Return [x, y] of the center of cell containing provided text 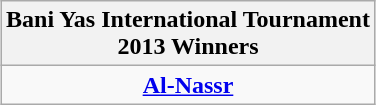
Al-Nassr [188, 85]
Bani Yas International Tournament 2013 Winners [188, 34]
